Identify which cell holds the provided text, then report its [X, Y] central coordinate. 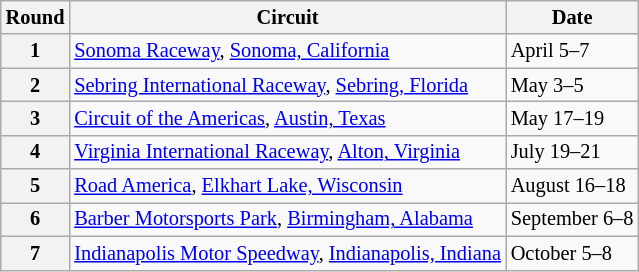
May 17–19 [572, 118]
5 [36, 186]
6 [36, 219]
Sonoma Raceway, Sonoma, California [287, 51]
Circuit [287, 17]
Circuit of the Americas, Austin, Texas [287, 118]
July 19–21 [572, 152]
Sebring International Raceway, Sebring, Florida [287, 85]
3 [36, 118]
October 5–8 [572, 253]
Date [572, 17]
Barber Motorsports Park, Birmingham, Alabama [287, 219]
Road America, Elkhart Lake, Wisconsin [287, 186]
Indianapolis Motor Speedway, Indianapolis, Indiana [287, 253]
May 3–5 [572, 85]
August 16–18 [572, 186]
Round [36, 17]
September 6–8 [572, 219]
7 [36, 253]
April 5–7 [572, 51]
2 [36, 85]
4 [36, 152]
1 [36, 51]
Virginia International Raceway, Alton, Virginia [287, 152]
